Provide the [X, Y] coordinate of the cell's center where the given text is located.  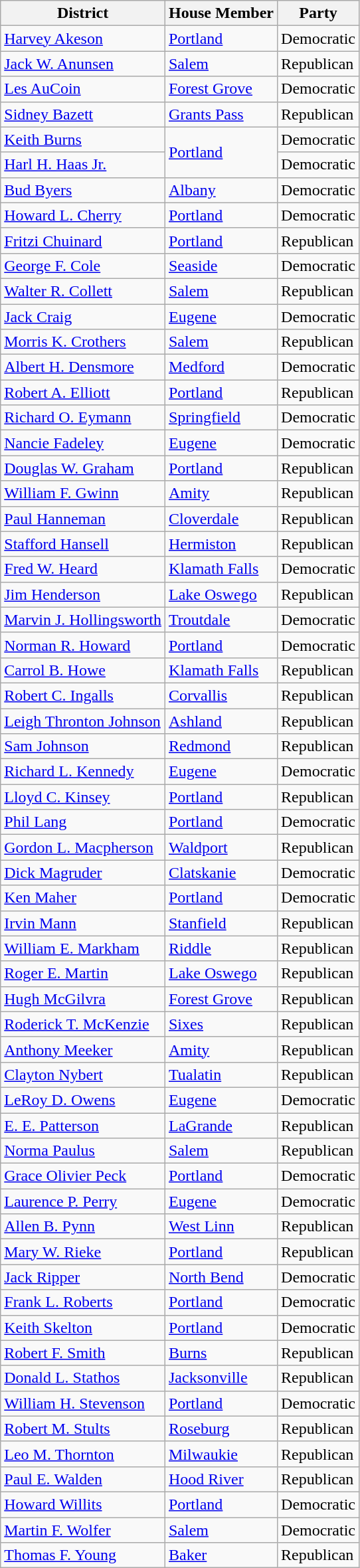
Allen B. Pynn [83, 1227]
Jack Craig [83, 317]
Hermiston [221, 544]
Albert H. Densmore [83, 367]
Hood River [221, 1479]
Fritzi Chuinard [83, 240]
Robert C. Ingalls [83, 695]
William F. Gwinn [83, 493]
Walter R. Collett [83, 291]
Irvin Mann [83, 923]
William E. Markham [83, 948]
LeRoy D. Owens [83, 1100]
Roger E. Martin [83, 974]
Medford [221, 367]
Springfield [221, 418]
Martin F. Wolfer [83, 1529]
West Linn [221, 1227]
Fred W. Heard [83, 569]
Anthony Meeker [83, 1049]
Stanfield [221, 923]
Roseburg [221, 1429]
Leigh Thronton Johnson [83, 721]
Carrol B. Howe [83, 670]
Robert F. Smith [83, 1353]
E. E. Patterson [83, 1126]
Keith Skelton [83, 1328]
Seaside [221, 266]
Riddle [221, 948]
Sam Johnson [83, 746]
Harl H. Haas Jr. [83, 165]
Ken Maher [83, 898]
Roderick T. McKenzie [83, 1024]
Burns [221, 1353]
Tualatin [221, 1075]
Grace Olivier Peck [83, 1176]
House Member [221, 13]
Jack W. Anunsen [83, 64]
Keith Burns [83, 139]
Robert M. Stults [83, 1429]
Ashland [221, 721]
Cloverdale [221, 519]
Jim Henderson [83, 594]
William H. Stevenson [83, 1403]
Jacksonville [221, 1378]
Stafford Hansell [83, 544]
Sixes [221, 1024]
Norman R. Howard [83, 645]
Marvin J. Hollingsworth [83, 620]
Lloyd C. Kinsey [83, 797]
Morris K. Crothers [83, 342]
Harvey Akeson [83, 39]
Phil Lang [83, 822]
Party [319, 13]
Robert A. Elliott [83, 392]
Redmond [221, 746]
Baker [221, 1555]
Richard L. Kennedy [83, 772]
Frank L. Roberts [83, 1302]
Donald L. Stathos [83, 1378]
Douglas W. Graham [83, 468]
Hugh McGilvra [83, 999]
Richard O. Eymann [83, 418]
Thomas F. Young [83, 1555]
Leo M. Thornton [83, 1454]
Milwaukie [221, 1454]
Norma Paulus [83, 1151]
Clayton Nybert [83, 1075]
Albany [221, 190]
Les AuCoin [83, 89]
Paul E. Walden [83, 1479]
Gordon L. Macpherson [83, 847]
Bud Byers [83, 190]
LaGrande [221, 1126]
Howard Willits [83, 1504]
Clatskanie [221, 873]
Laurence P. Perry [83, 1201]
Dick Magruder [83, 873]
Corvallis [221, 695]
Mary W. Rieke [83, 1252]
Paul Hanneman [83, 519]
District [83, 13]
North Bend [221, 1277]
Troutdale [221, 620]
Jack Ripper [83, 1277]
Howard L. Cherry [83, 215]
Sidney Bazett [83, 114]
Grants Pass [221, 114]
Nancie Fadeley [83, 443]
George F. Cole [83, 266]
Waldport [221, 847]
